Detect which cell encompasses the target text, then output its (x, y) center coordinate. 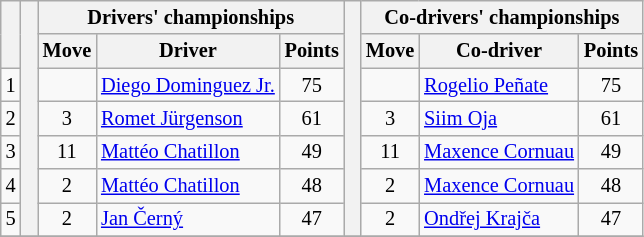
Driver (188, 51)
1 (11, 85)
4 (11, 186)
Co-driver (499, 51)
Siim Oja (499, 118)
Jan Černý (188, 219)
Rogelio Peñate (499, 85)
Drivers' championships (191, 17)
Co-drivers' championships (502, 17)
Romet Jürgenson (188, 118)
Ondřej Krajča (499, 219)
Diego Dominguez Jr. (188, 85)
5 (11, 219)
